Pinpoint the cell where the given text exists, returning its [X, Y] midpoint coordinate. 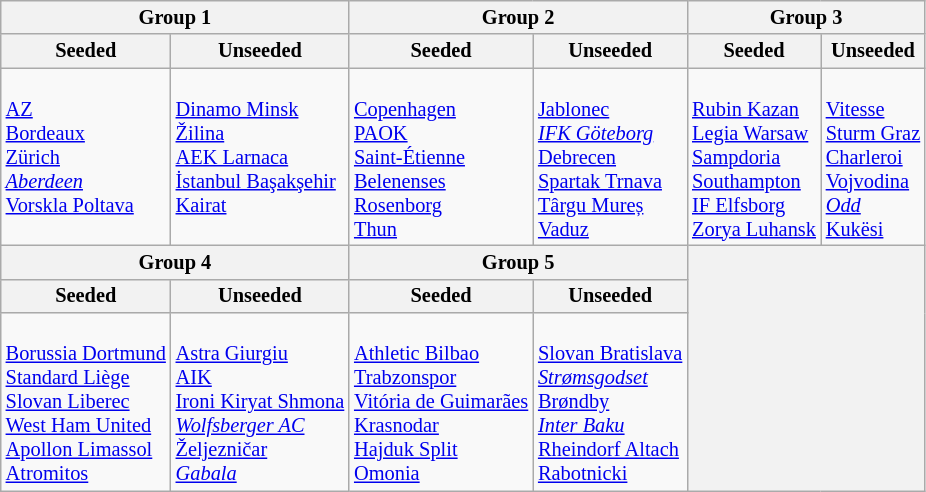
Dinamo Minsk Žilina AEK Larnaca İstanbul Başakşehir Kairat [260, 157]
Vitesse Sturm Graz Charleroi Vojvodina Odd Kukësi [873, 157]
Rubin Kazan Legia Warsaw Sampdoria Southampton IF Elfsborg Zorya Luhansk [754, 157]
Astra Giurgiu AIK Ironi Kiryat Shmona Wolfsberger AC Željezničar Gabala [260, 402]
Slovan Bratislava Strømsgodset Brøndby Inter Baku Rheindorf Altach Rabotnicki [610, 402]
Jablonec IFK Göteborg Debrecen Spartak Trnava Târgu Mureș Vaduz [610, 157]
Athletic Bilbao Trabzonspor Vitória de Guimarães Krasnodar Hajduk Split Omonia [441, 402]
Borussia Dortmund Standard Liège Slovan Liberec West Ham United Apollon Limassol Atromitos [86, 402]
Copenhagen PAOK Saint-Étienne Belenenses Rosenborg Thun [441, 157]
Group 5 [518, 262]
Group 2 [518, 17]
AZ Bordeaux Zürich Aberdeen Vorskla Poltava [86, 157]
Group 3 [806, 17]
Group 4 [175, 262]
Group 1 [175, 17]
